Return [x, y] of the center of cell containing provided text 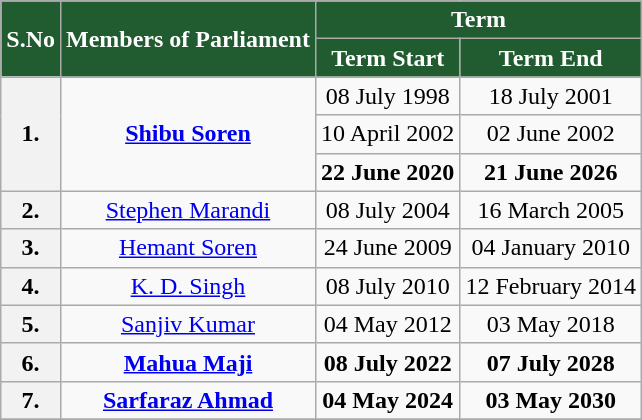
08 July 1998 [387, 96]
08 July 2004 [387, 210]
Term [478, 20]
16 March 2005 [551, 210]
2. [31, 210]
Term Start [387, 58]
04 January 2010 [551, 248]
Hemant Soren [188, 248]
03 May 2030 [551, 400]
04 May 2024 [387, 400]
7. [31, 400]
21 June 2026 [551, 172]
K. D. Singh [188, 286]
3. [31, 248]
Mahua Maji [188, 362]
07 July 2028 [551, 362]
12 February 2014 [551, 286]
Sarfaraz Ahmad [188, 400]
08 July 2010 [387, 286]
18 July 2001 [551, 96]
1. [31, 134]
5. [31, 324]
10 April 2002 [387, 134]
03 May 2018 [551, 324]
4. [31, 286]
Sanjiv Kumar [188, 324]
04 May 2012 [387, 324]
24 June 2009 [387, 248]
Term End [551, 58]
22 June 2020 [387, 172]
Stephen Marandi [188, 210]
08 July 2022 [387, 362]
6. [31, 362]
Members of Parliament [188, 39]
Shibu Soren [188, 134]
02 June 2002 [551, 134]
S.No [31, 39]
